Determine the [x, y] coordinate at the center of the cell enclosing the given text.  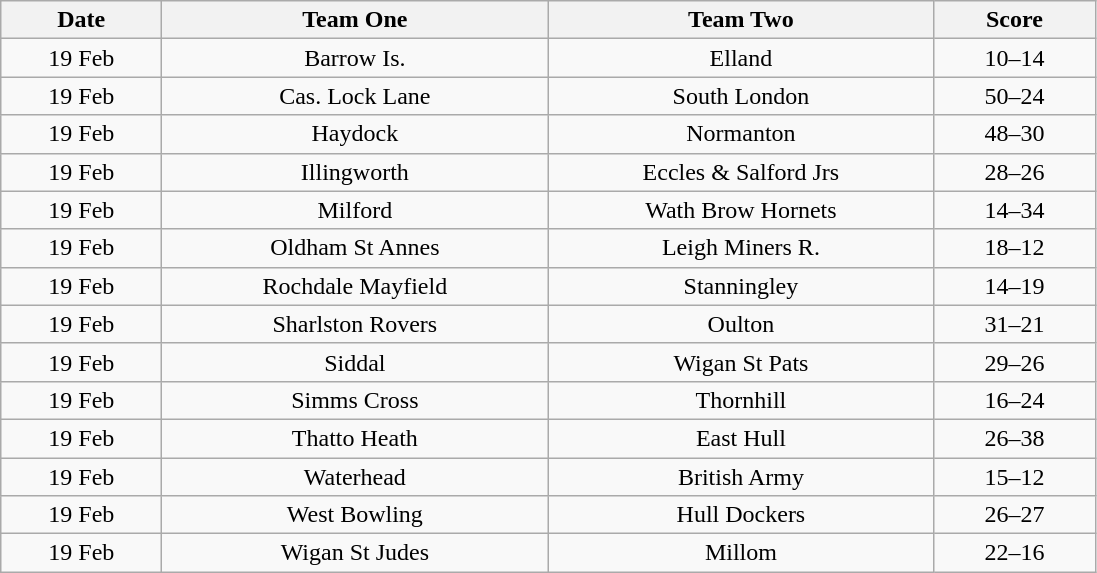
15–12 [1014, 477]
10–14 [1014, 58]
Elland [741, 58]
29–26 [1014, 362]
Date [82, 20]
26–27 [1014, 515]
Wath Brow Hornets [741, 210]
Oulton [741, 324]
Sharlston Rovers [355, 324]
26–38 [1014, 438]
Normanton [741, 134]
Stanningley [741, 286]
Thatto Heath [355, 438]
Team One [355, 20]
16–24 [1014, 400]
Illingworth [355, 172]
West Bowling [355, 515]
Wigan St Pats [741, 362]
50–24 [1014, 96]
14–34 [1014, 210]
Thornhill [741, 400]
British Army [741, 477]
28–26 [1014, 172]
Cas. Lock Lane [355, 96]
48–30 [1014, 134]
Eccles & Salford Jrs [741, 172]
14–19 [1014, 286]
Oldham St Annes [355, 248]
Score [1014, 20]
East Hull [741, 438]
31–21 [1014, 324]
Simms Cross [355, 400]
Siddal [355, 362]
Wigan St Judes [355, 553]
Waterhead [355, 477]
Milford [355, 210]
Barrow Is. [355, 58]
South London [741, 96]
Hull Dockers [741, 515]
Millom [741, 553]
18–12 [1014, 248]
Haydock [355, 134]
Leigh Miners R. [741, 248]
22–16 [1014, 553]
Team Two [741, 20]
Rochdale Mayfield [355, 286]
